Output the [x, y] coordinate of the center of the cell containing the given text.  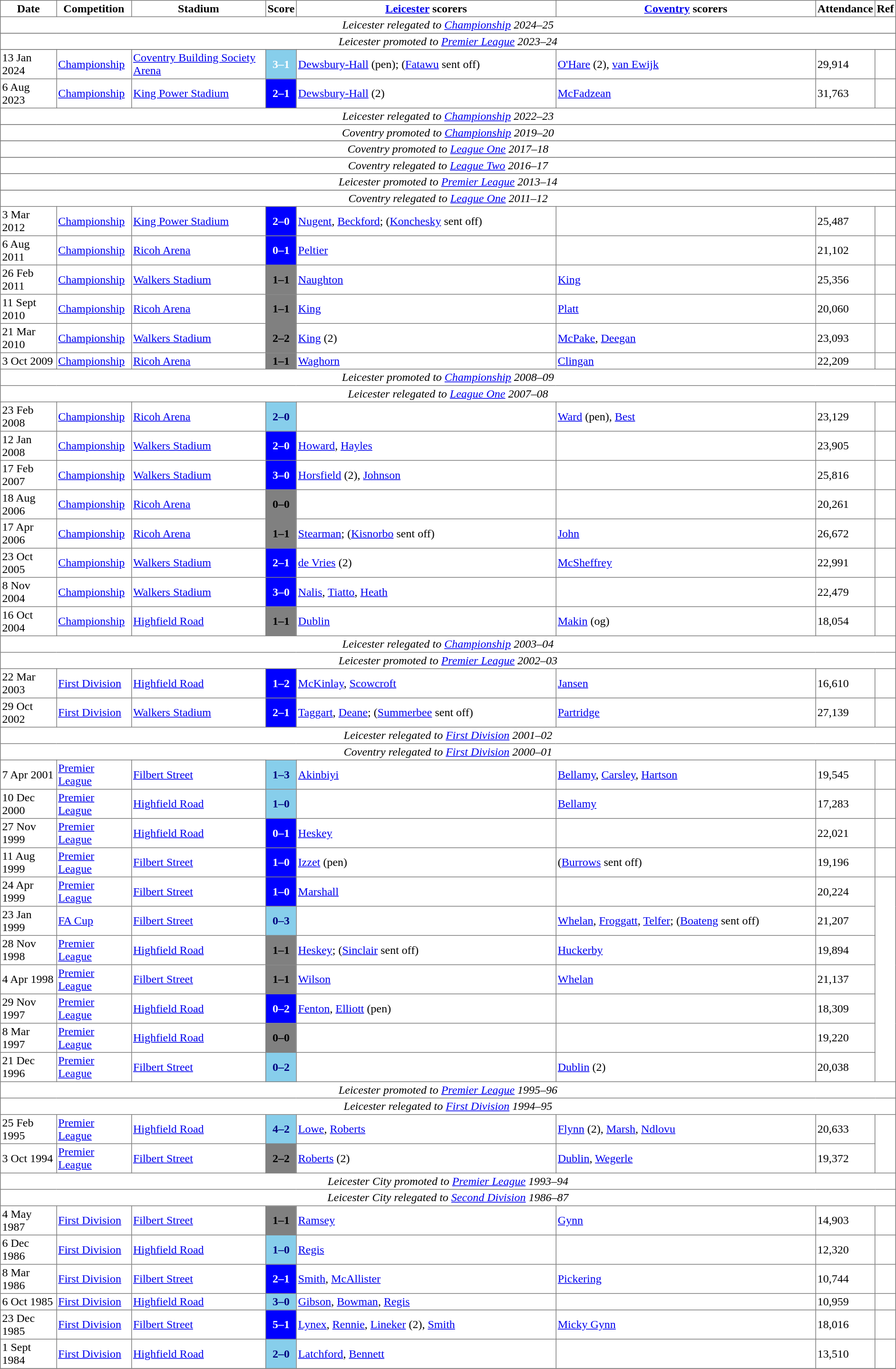
Lowe, Roberts [426, 1129]
19,894 [846, 950]
1–2 [281, 683]
Wilson [426, 980]
5–1 [281, 1325]
McPake, Deegan [686, 338]
Nugent, Beckford; (Konchesky sent off) [426, 221]
Taggart, Deane; (Summerbee sent off) [426, 713]
26 Feb 2011 [29, 280]
10,744 [846, 1279]
Leicester relegated to Championship 2024–25 [448, 25]
(Burrows sent off) [686, 863]
Lynex, Rennie, Lineker (2), Smith [426, 1325]
6 Aug 2011 [29, 251]
Bellamy [686, 804]
Leicester promoted to Premier League 1995–96 [448, 1090]
27,139 [846, 713]
Coventry relegated to League One 2011–12 [448, 198]
21 Mar 2010 [29, 338]
18,016 [846, 1325]
Coventry relegated to First Division 2000–01 [448, 752]
12,320 [846, 1250]
Izzet (pen) [426, 863]
McFadzean [686, 94]
Leicester scorers [426, 9]
4 Apr 1998 [29, 980]
11 Sept 2010 [29, 309]
21,102 [846, 251]
21 Dec 1996 [29, 1067]
Leicester promoted to Championship 2008–09 [448, 377]
3 Oct 2009 [29, 361]
Jansen [686, 683]
Platt [686, 309]
20,038 [846, 1067]
27 Nov 1999 [29, 833]
King (2) [426, 338]
19,372 [846, 1158]
Marshall [426, 892]
Regis [426, 1250]
23,129 [846, 417]
Dublin [426, 621]
1–3 [281, 775]
Coventry promoted to Championship 2019–20 [448, 133]
22,479 [846, 592]
1 Sept 1984 [29, 1354]
4 May 1987 [29, 1221]
8 Mar 1986 [29, 1279]
Akinbiyi [426, 775]
22,991 [846, 563]
Leicester promoted to Premier League 2023–24 [448, 41]
Coventry Building Society Arena [199, 64]
Heskey [426, 833]
6 Oct 1985 [29, 1301]
Ref [886, 9]
Date [29, 9]
Competition [94, 9]
Heskey; (Sinclair sent off) [426, 950]
24 Apr 1999 [29, 892]
7 Apr 2001 [29, 775]
Smith, McAllister [426, 1279]
23,905 [846, 446]
Nalis, Tiatto, Heath [426, 592]
Waghorn [426, 361]
22 Mar 2003 [29, 683]
29 Oct 2002 [29, 713]
Huckerby [686, 950]
McKinlay, Scowcroft [426, 683]
Flynn (2), Marsh, Ndlovu [686, 1129]
4–2 [281, 1129]
31,763 [846, 94]
Leicester promoted to Premier League 2013–14 [448, 182]
de Vries (2) [426, 563]
Gynn [686, 1221]
23 Oct 2005 [29, 563]
19,220 [846, 1038]
23 Jan 1999 [29, 921]
17 Feb 2007 [29, 475]
Makin (og) [686, 621]
13,510 [846, 1354]
6 Aug 2023 [29, 94]
18 Aug 2006 [29, 505]
16 Oct 2004 [29, 621]
Clingan [686, 361]
Partridge [686, 713]
13 Jan 2024 [29, 64]
John [686, 534]
18,054 [846, 621]
19,545 [846, 775]
22,021 [846, 833]
28 Nov 1998 [29, 950]
25,356 [846, 280]
14,903 [846, 1221]
O'Hare (2), van Ewijk [686, 64]
Leicester relegated to Championship 2003–04 [448, 644]
16,610 [846, 683]
20,261 [846, 505]
Howard, Hayles [426, 446]
11 Aug 1999 [29, 863]
23 Feb 2008 [29, 417]
21,137 [846, 980]
Fenton, Elliott (pen) [426, 1009]
Leicester City relegated to Second Division 1986–87 [448, 1197]
21,207 [846, 921]
Coventry relegated to League Two 2016–17 [448, 165]
Whelan [686, 980]
Stadium [199, 9]
Whelan, Froggatt, Telfer; (Boateng sent off) [686, 921]
3 Mar 2012 [29, 221]
Leicester relegated to First Division 2001–02 [448, 735]
3–1 [281, 64]
20,224 [846, 892]
0–3 [281, 921]
Coventry scorers [686, 9]
Leicester relegated to League One 2007–08 [448, 394]
12 Jan 2008 [29, 446]
Gibson, Bowman, Regis [426, 1301]
Naughton [426, 280]
19,196 [846, 863]
26,672 [846, 534]
20,633 [846, 1129]
8 Nov 2004 [29, 592]
17 Apr 2006 [29, 534]
Leicester relegated to Championship 2022–23 [448, 116]
25,816 [846, 475]
Attendance [846, 9]
Dewsbury-Hall (pen); (Fatawu sent off) [426, 64]
25,487 [846, 221]
17,283 [846, 804]
Bellamy, Carsley, Hartson [686, 775]
Leicester City promoted to Premier League 1993–94 [448, 1181]
Dewsbury-Hall (2) [426, 94]
23 Dec 1985 [29, 1325]
25 Feb 1995 [29, 1129]
Ward (pen), Best [686, 417]
29,914 [846, 64]
29 Nov 1997 [29, 1009]
Peltier [426, 251]
Coventry promoted to League One 2017–18 [448, 149]
18,309 [846, 1009]
Pickering [686, 1279]
Roberts (2) [426, 1158]
McSheffrey [686, 563]
Stearman; (Kisnorbo sent off) [426, 534]
Latchford, Bennett [426, 1354]
22,209 [846, 361]
Micky Gynn [686, 1325]
20,060 [846, 309]
Horsfield (2), Johnson [426, 475]
Ramsey [426, 1221]
Leicester relegated to First Division 1994–95 [448, 1106]
3 Oct 1994 [29, 1158]
6 Dec 1986 [29, 1250]
FA Cup [94, 921]
10,959 [846, 1301]
8 Mar 1997 [29, 1038]
Dublin (2) [686, 1067]
10 Dec 2000 [29, 804]
Dublin, Wegerle [686, 1158]
23,093 [846, 338]
Score [281, 9]
Leicester promoted to Premier League 2002–03 [448, 660]
